Scan for the cell matching the given text and deliver its (X, Y) coordinate at center. 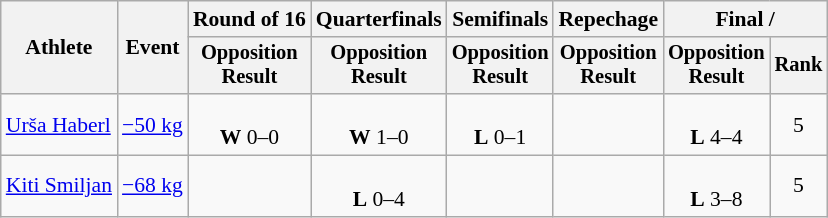
−68 kg (152, 186)
L 3–8 (716, 186)
Rank (799, 66)
L 0–4 (379, 186)
Athlete (59, 48)
Event (152, 48)
Repechage (608, 19)
Final / (745, 19)
W 0–0 (250, 124)
Round of 16 (250, 19)
Semifinals (500, 19)
Kiti Smiljan (59, 186)
W 1–0 (379, 124)
Urša Haberl (59, 124)
L 0–1 (500, 124)
Quarterfinals (379, 19)
−50 kg (152, 124)
L 4–4 (716, 124)
